From the cell containing the given text, extract its center point as (X, Y) coordinate. 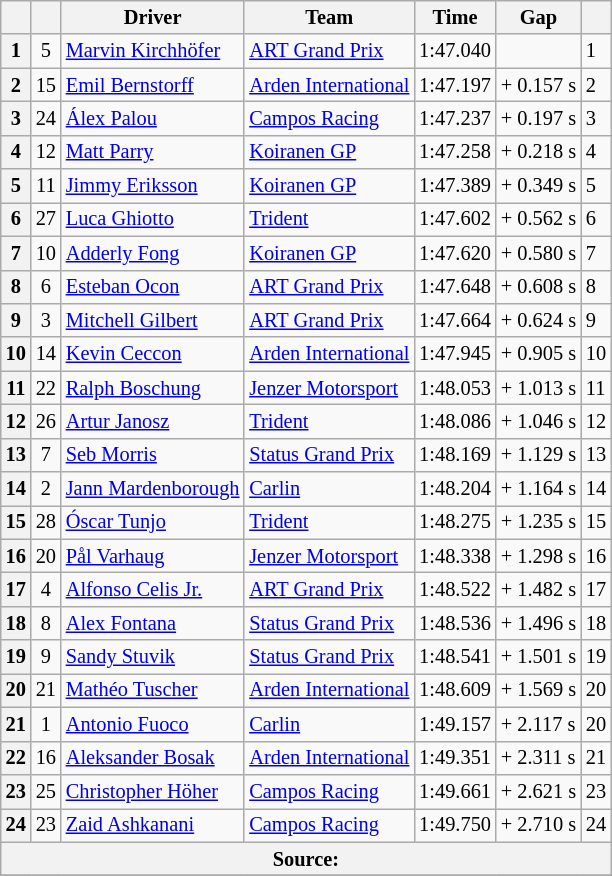
+ 1.129 s (538, 455)
Ralph Boschung (153, 388)
Emil Bernstorff (153, 85)
+ 2.311 s (538, 758)
Mathéo Tuscher (153, 690)
Luca Ghiotto (153, 219)
+ 2.621 s (538, 791)
+ 0.905 s (538, 354)
1:48.204 (455, 489)
1:47.258 (455, 152)
Kevin Ceccon (153, 354)
Alex Fontana (153, 623)
Adderly Fong (153, 253)
Pål Varhaug (153, 556)
Esteban Ocon (153, 287)
+ 0.580 s (538, 253)
28 (46, 522)
1:48.053 (455, 388)
Antonio Fuoco (153, 724)
+ 1.482 s (538, 589)
Driver (153, 17)
1:49.351 (455, 758)
1:49.750 (455, 825)
1:49.661 (455, 791)
Source: (306, 859)
Marvin Kirchhöfer (153, 51)
Óscar Tunjo (153, 522)
1:47.197 (455, 85)
1:47.664 (455, 320)
Gap (538, 17)
+ 1.013 s (538, 388)
Team (329, 17)
1:47.237 (455, 118)
+ 0.218 s (538, 152)
1:48.275 (455, 522)
1:47.648 (455, 287)
Time (455, 17)
Álex Palou (153, 118)
1:47.945 (455, 354)
Sandy Stuvik (153, 657)
26 (46, 421)
1:48.536 (455, 623)
+ 0.349 s (538, 186)
+ 1.298 s (538, 556)
+ 1.046 s (538, 421)
+ 1.569 s (538, 690)
Artur Janosz (153, 421)
+ 0.624 s (538, 320)
1:48.338 (455, 556)
25 (46, 791)
+ 0.197 s (538, 118)
+ 1.235 s (538, 522)
Zaid Ashkanani (153, 825)
1:48.086 (455, 421)
+ 2.710 s (538, 825)
Matt Parry (153, 152)
1:47.602 (455, 219)
1:49.157 (455, 724)
Mitchell Gilbert (153, 320)
1:48.522 (455, 589)
Jimmy Eriksson (153, 186)
Alfonso Celis Jr. (153, 589)
1:47.389 (455, 186)
1:48.609 (455, 690)
1:47.040 (455, 51)
+ 0.157 s (538, 85)
+ 1.496 s (538, 623)
Jann Mardenborough (153, 489)
+ 0.562 s (538, 219)
Seb Morris (153, 455)
Aleksander Bosak (153, 758)
27 (46, 219)
Christopher Höher (153, 791)
1:48.541 (455, 657)
1:48.169 (455, 455)
1:47.620 (455, 253)
+ 2.117 s (538, 724)
+ 0.608 s (538, 287)
+ 1.164 s (538, 489)
+ 1.501 s (538, 657)
